Capture the cell that displays the provided text and extract its (x, y) central coordinate. 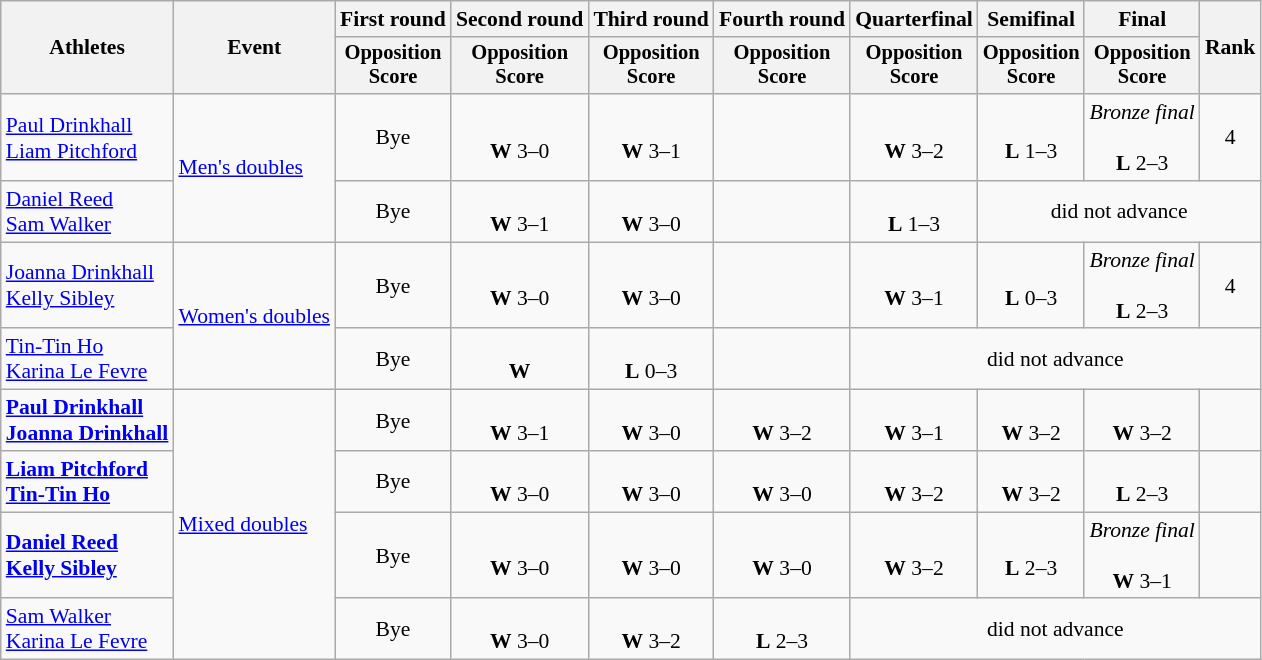
Daniel ReedKelly Sibley (88, 556)
Event (254, 48)
Men's doubles (254, 168)
Athletes (88, 48)
Paul DrinkhallLiam Pitchford (88, 138)
Tin-Tin HoKarina Le Fevre (88, 360)
Women's doubles (254, 316)
W (520, 360)
Semifinal (1032, 19)
Second round (520, 19)
Final (1142, 19)
Bronze finalW 3–1 (1142, 556)
Sam WalkerKarina Le Fevre (88, 630)
Mixed doubles (254, 525)
Third round (651, 19)
Joanna DrinkhallKelly Sibley (88, 286)
Daniel ReedSam Walker (88, 212)
Paul DrinkhallJoanna Drinkhall (88, 420)
Rank (1230, 48)
Fourth round (782, 19)
First round (393, 19)
Quarterfinal (914, 19)
Liam PitchfordTin-Tin Ho (88, 482)
